Detect which cell encompasses the target text, then output its [X, Y] center coordinate. 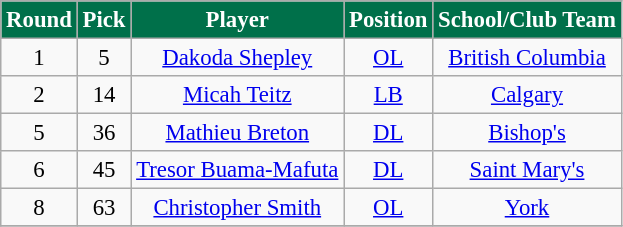
York [527, 208]
Position [388, 20]
1 [39, 58]
14 [104, 95]
Bishop's [527, 133]
Calgary [527, 95]
Mathieu Breton [238, 133]
Player [238, 20]
Micah Teitz [238, 95]
63 [104, 208]
45 [104, 170]
Pick [104, 20]
Tresor Buama-Mafuta [238, 170]
British Columbia [527, 58]
Saint Mary's [527, 170]
Christopher Smith [238, 208]
Dakoda Shepley [238, 58]
School/Club Team [527, 20]
36 [104, 133]
LB [388, 95]
Round [39, 20]
6 [39, 170]
8 [39, 208]
2 [39, 95]
